Find where the given text appears and provide that cell's center as [X, Y] coordinate. 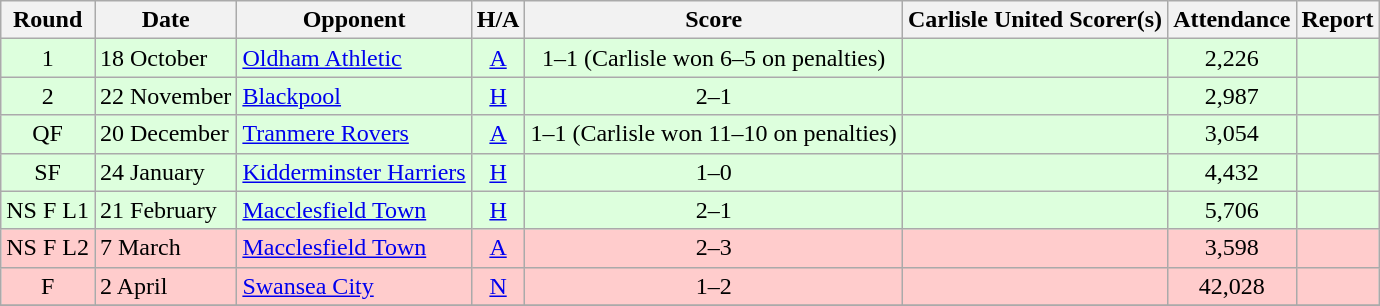
SF [48, 172]
N [498, 286]
2–3 [714, 248]
18 October [165, 58]
21 February [165, 210]
7 March [165, 248]
Kidderminster Harriers [354, 172]
2,226 [1232, 58]
H/A [498, 20]
24 January [165, 172]
Oldham Athletic [354, 58]
42,028 [1232, 286]
2,987 [1232, 96]
Round [48, 20]
20 December [165, 134]
F [48, 286]
Date [165, 20]
Report [1338, 20]
22 November [165, 96]
Carlisle United Scorer(s) [1034, 20]
5,706 [1232, 210]
1–0 [714, 172]
Opponent [354, 20]
Blackpool [354, 96]
3,598 [1232, 248]
2 [48, 96]
Attendance [1232, 20]
1–2 [714, 286]
1–1 (Carlisle won 6–5 on penalties) [714, 58]
Swansea City [354, 286]
NS F L1 [48, 210]
1–1 (Carlisle won 11–10 on penalties) [714, 134]
1 [48, 58]
3,054 [1232, 134]
Score [714, 20]
4,432 [1232, 172]
Tranmere Rovers [354, 134]
NS F L2 [48, 248]
QF [48, 134]
2 April [165, 286]
